For the text-containing cell, return its midpoint in [X, Y] coordinate format. 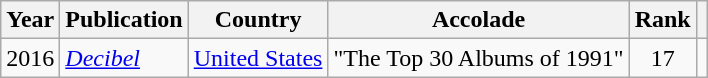
"The Top 30 Albums of 1991" [478, 58]
Country [258, 20]
Accolade [478, 20]
Year [30, 20]
Decibel [124, 58]
2016 [30, 58]
17 [662, 58]
Rank [662, 20]
United States [258, 58]
Publication [124, 20]
